Find where the given text appears and provide that cell's center as [x, y] coordinate. 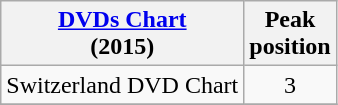
Switzerland DVD Chart [122, 85]
Peakposition [290, 34]
DVDs Chart (2015) [122, 34]
3 [290, 85]
